Return the [X, Y] coordinate for the center point of the cell that contains the specified text.  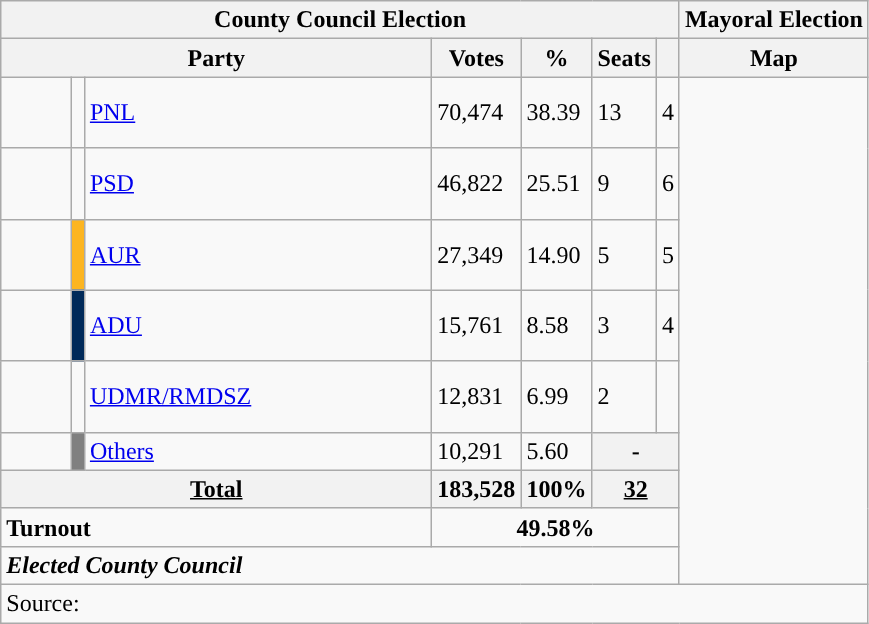
Others [258, 451]
8.58 [556, 326]
6.99 [556, 396]
14.90 [556, 254]
12,831 [476, 396]
AUR [258, 254]
PNL [258, 112]
ADU [258, 326]
32 [636, 489]
38.39 [556, 112]
Turnout [216, 527]
49.58% [556, 527]
PSD [258, 184]
- [636, 451]
Party [216, 58]
UDMR/RMDSZ [258, 396]
183,528 [476, 489]
13 [624, 112]
3 [624, 326]
Total [216, 489]
10,291 [476, 451]
County Council Election [340, 20]
Elected County Council [340, 565]
Source: [435, 603]
Votes [476, 58]
25.51 [556, 184]
15,761 [476, 326]
2 [624, 396]
9 [624, 184]
% [556, 58]
100% [556, 489]
6 [668, 184]
Map [774, 58]
5.60 [556, 451]
Mayoral Election [774, 20]
70,474 [476, 112]
27,349 [476, 254]
46,822 [476, 184]
Seats [624, 58]
